Locate the cell with the specified text and output its (x, y) center coordinate. 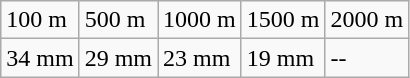
23 mm (200, 58)
2000 m (367, 20)
1500 m (283, 20)
1000 m (200, 20)
100 m (40, 20)
500 m (118, 20)
29 mm (118, 58)
-- (367, 58)
34 mm (40, 58)
19 mm (283, 58)
